Return [X, Y] of the center of cell containing provided text 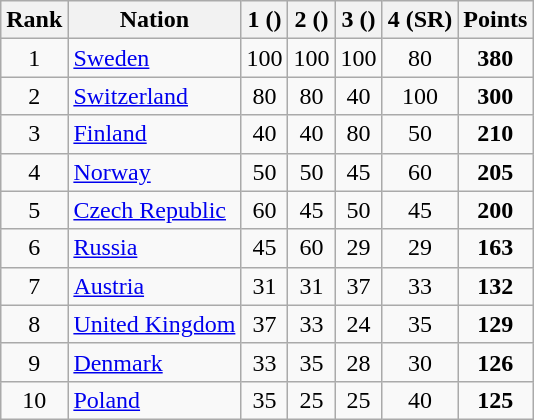
380 [496, 58]
Sweden [154, 58]
132 [496, 286]
300 [496, 96]
200 [496, 210]
3 [34, 134]
Czech Republic [154, 210]
6 [34, 248]
Switzerland [154, 96]
30 [420, 362]
163 [496, 248]
5 [34, 210]
1 () [264, 20]
Nation [154, 20]
Russia [154, 248]
Denmark [154, 362]
126 [496, 362]
Norway [154, 172]
24 [358, 324]
2 [34, 96]
10 [34, 400]
205 [496, 172]
3 () [358, 20]
4 [34, 172]
United Kingdom [154, 324]
Points [496, 20]
210 [496, 134]
9 [34, 362]
7 [34, 286]
1 [34, 58]
129 [496, 324]
Austria [154, 286]
Finland [154, 134]
4 (SR) [420, 20]
Poland [154, 400]
28 [358, 362]
125 [496, 400]
Rank [34, 20]
8 [34, 324]
2 () [312, 20]
